Detect which cell encompasses the target text, then output its (x, y) center coordinate. 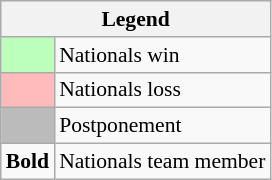
Postponement (162, 126)
Legend (136, 19)
Nationals win (162, 55)
Nationals team member (162, 162)
Bold (28, 162)
Nationals loss (162, 90)
